Capture the cell that displays the provided text and extract its (X, Y) central coordinate. 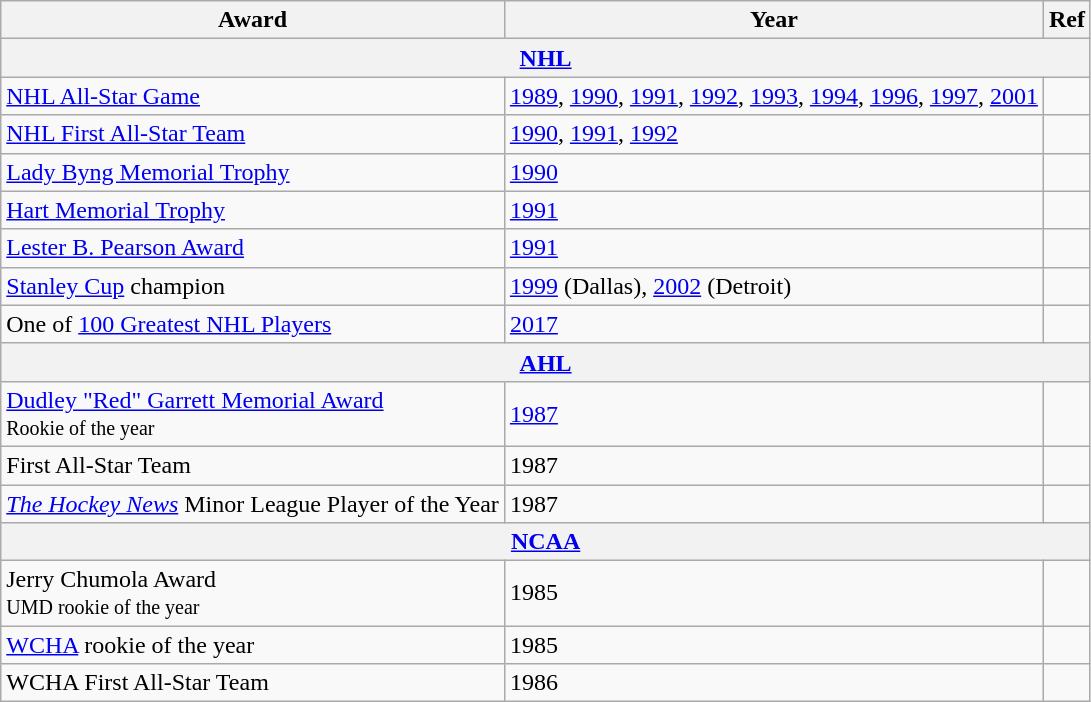
Hart Memorial Trophy (253, 210)
One of 100 Greatest NHL Players (253, 324)
NHL (546, 58)
WCHA rookie of the year (253, 645)
Jerry Chumola AwardUMD rookie of the year (253, 594)
1999 (Dallas), 2002 (Detroit) (774, 286)
AHL (546, 362)
Ref (1066, 20)
2017 (774, 324)
The Hockey News Minor League Player of the Year (253, 503)
First All-Star Team (253, 465)
NHL All-Star Game (253, 96)
NCAA (546, 542)
1990, 1991, 1992 (774, 134)
1990 (774, 172)
Year (774, 20)
1989, 1990, 1991, 1992, 1993, 1994, 1996, 1997, 2001 (774, 96)
WCHA First All-Star Team (253, 683)
Stanley Cup champion (253, 286)
1986 (774, 683)
Lester B. Pearson Award (253, 248)
Dudley "Red" Garrett Memorial AwardRookie of the year (253, 414)
Award (253, 20)
Lady Byng Memorial Trophy (253, 172)
NHL First All-Star Team (253, 134)
